Capture the cell that displays the provided text and extract its (x, y) central coordinate. 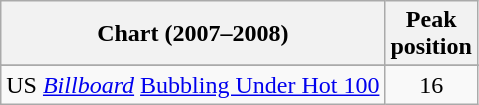
Chart (2007–2008) (193, 34)
16 (431, 85)
Peakposition (431, 34)
US Billboard Bubbling Under Hot 100 (193, 85)
